Capture the cell that displays the provided text and extract its (x, y) central coordinate. 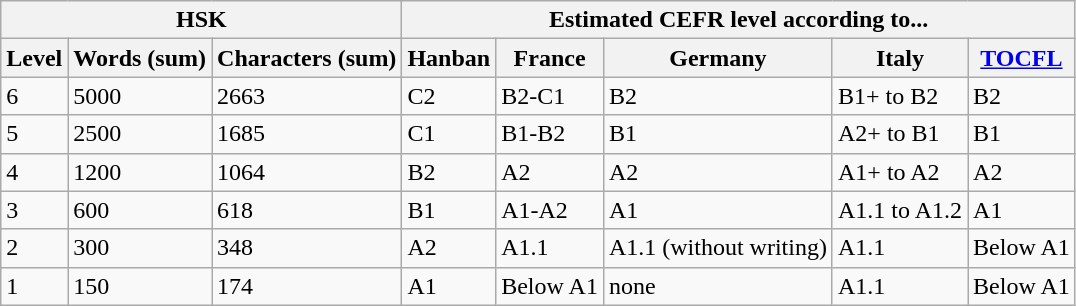
Level (34, 58)
B1-B2 (550, 134)
C2 (449, 96)
618 (307, 210)
Words (sum) (140, 58)
1685 (307, 134)
HSK (202, 20)
1 (34, 286)
1064 (307, 172)
4 (34, 172)
150 (140, 286)
2500 (140, 134)
600 (140, 210)
Estimated CEFR level according to... (738, 20)
Germany (718, 58)
5 (34, 134)
A1.1 (without writing) (718, 248)
none (718, 286)
A1-A2 (550, 210)
TOCFL (1022, 58)
348 (307, 248)
2663 (307, 96)
174 (307, 286)
A1.1 to A1.2 (900, 210)
B1+ to B2 (900, 96)
Hanban (449, 58)
1200 (140, 172)
6 (34, 96)
Italy (900, 58)
300 (140, 248)
3 (34, 210)
Characters (sum) (307, 58)
C1 (449, 134)
5000 (140, 96)
A1+ to A2 (900, 172)
2 (34, 248)
A2+ to B1 (900, 134)
B2-C1 (550, 96)
France (550, 58)
